Search for the cell housing the specified text and yield its (X, Y) center coordinate. 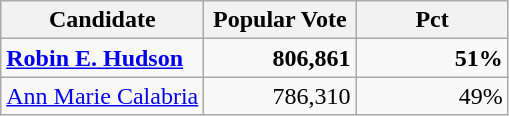
806,861 (280, 58)
Robin E. Hudson (102, 58)
Pct (432, 20)
51% (432, 58)
Candidate (102, 20)
Popular Vote (280, 20)
Ann Marie Calabria (102, 96)
786,310 (280, 96)
49% (432, 96)
